Find where the given text appears and provide that cell's center as [X, Y] coordinate. 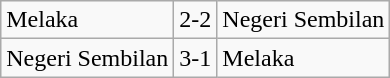
2-2 [196, 20]
3-1 [196, 58]
